Locate the cell with the specified text and output its (x, y) center coordinate. 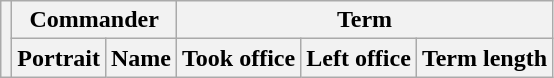
Term (365, 20)
Commander (94, 20)
Portrait (59, 58)
Took office (239, 58)
Name (140, 58)
Left office (359, 58)
Term length (484, 58)
